Search for the cell housing the specified text and yield its (X, Y) center coordinate. 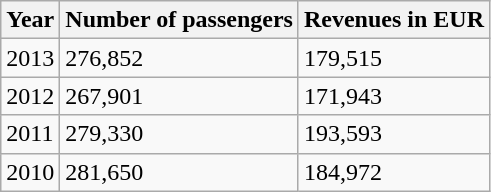
184,972 (394, 172)
2012 (30, 96)
267,901 (180, 96)
276,852 (180, 58)
2013 (30, 58)
179,515 (394, 58)
Year (30, 20)
2011 (30, 134)
Number of passengers (180, 20)
279,330 (180, 134)
Revenues in EUR (394, 20)
2010 (30, 172)
281,650 (180, 172)
193,593 (394, 134)
171,943 (394, 96)
